Capture the cell that displays the provided text and extract its (x, y) central coordinate. 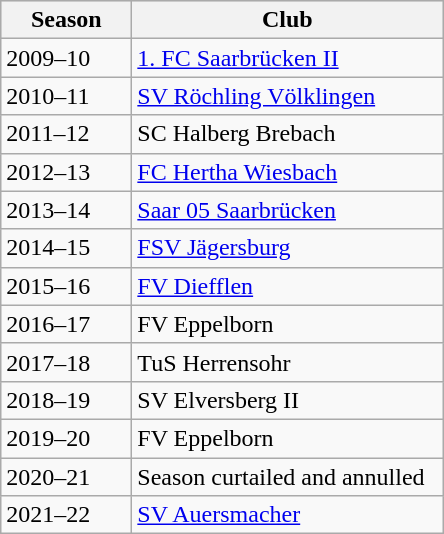
Saar 05 Saarbrücken (288, 210)
FV Diefflen (288, 286)
SV Auersmacher (288, 515)
SV Röchling Völklingen (288, 96)
FSV Jägersburg (288, 248)
2015–16 (66, 286)
Season curtailed and annulled (288, 477)
2013–14 (66, 210)
2018–19 (66, 400)
2019–20 (66, 438)
Club (288, 20)
2010–11 (66, 96)
TuS Herrensohr (288, 362)
SC Halberg Brebach (288, 134)
SV Elversberg II (288, 400)
Season (66, 20)
2020–21 (66, 477)
2014–15 (66, 248)
1. FC Saarbrücken II (288, 58)
2017–18 (66, 362)
2011–12 (66, 134)
2012–13 (66, 172)
2009–10 (66, 58)
2016–17 (66, 324)
2021–22 (66, 515)
FC Hertha Wiesbach (288, 172)
